Extract the [X, Y] coordinate from the center of the cell holding the provided text.  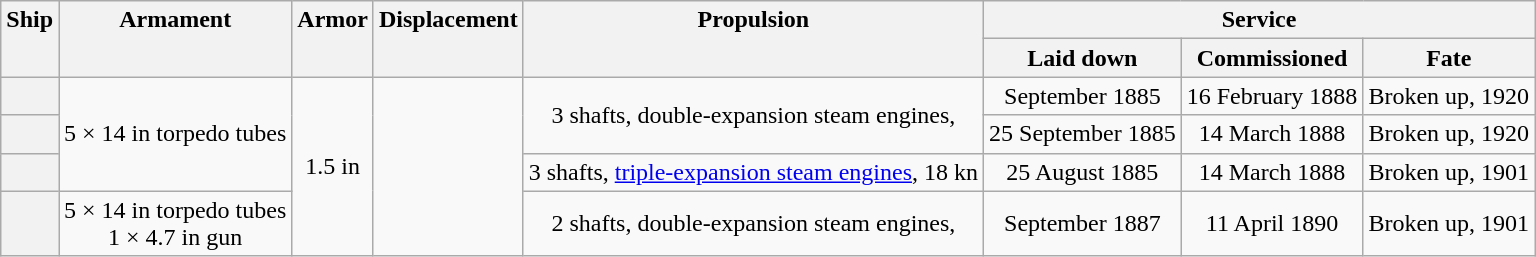
Commissioned [1272, 58]
Armament [176, 39]
3 shafts, triple-expansion steam engines, 18 kn [753, 172]
Propulsion [753, 39]
5 × 14 in torpedo tubes1 × 4.7 in gun [176, 224]
Ship [30, 39]
25 August 1885 [1083, 172]
11 April 1890 [1272, 224]
Laid down [1083, 58]
25 September 1885 [1083, 134]
5 × 14 in torpedo tubes [176, 134]
Displacement [448, 39]
2 shafts, double-expansion steam engines, [753, 224]
September 1887 [1083, 224]
1.5 in [333, 166]
Armor [333, 39]
Fate [1449, 58]
16 February 1888 [1272, 96]
Service [1260, 20]
September 1885 [1083, 96]
3 shafts, double-expansion steam engines, [753, 115]
